Identify which cell holds the provided text, then report its (x, y) central coordinate. 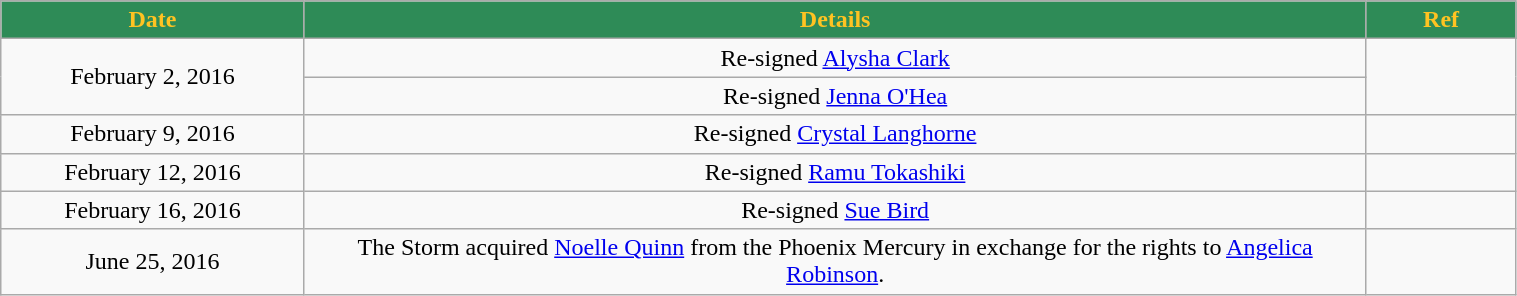
Re-signed Ramu Tokashiki (835, 172)
June 25, 2016 (152, 262)
February 2, 2016 (152, 77)
February 12, 2016 (152, 172)
Re-signed Crystal Langhorne (835, 134)
Re-signed Jenna O'Hea (835, 96)
February 16, 2016 (152, 210)
Date (152, 20)
Ref (1441, 20)
Re-signed Sue Bird (835, 210)
Re-signed Alysha Clark (835, 58)
Details (835, 20)
The Storm acquired Noelle Quinn from the Phoenix Mercury in exchange for the rights to Angelica Robinson. (835, 262)
February 9, 2016 (152, 134)
